Return [x, y] of the center of cell containing provided text 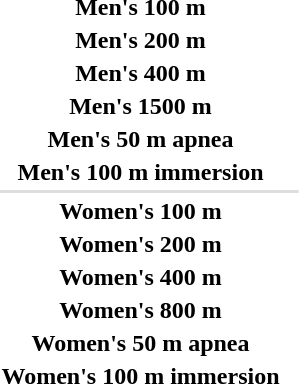
Men's 400 m [140, 73]
Women's 800 m [140, 310]
Men's 200 m [140, 40]
Men's 100 m immersion [140, 172]
Women's 50 m apnea [140, 343]
Women's 400 m [140, 277]
Women's 200 m [140, 244]
Men's 1500 m [140, 106]
Men's 50 m apnea [140, 139]
Women's 100 m [140, 211]
